From the cell containing the given text, extract its center point as [X, Y] coordinate. 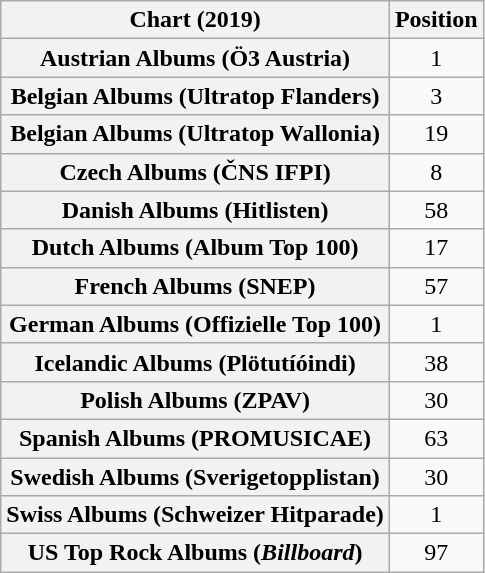
German Albums (Offizielle Top 100) [196, 324]
Austrian Albums (Ö3 Austria) [196, 58]
19 [436, 134]
17 [436, 248]
97 [436, 553]
8 [436, 172]
Swiss Albums (Schweizer Hitparade) [196, 515]
Czech Albums (ČNS IFPI) [196, 172]
Dutch Albums (Album Top 100) [196, 248]
Belgian Albums (Ultratop Wallonia) [196, 134]
Icelandic Albums (Plötutíóindi) [196, 362]
58 [436, 210]
Chart (2019) [196, 20]
French Albums (SNEP) [196, 286]
Swedish Albums (Sverigetopplistan) [196, 477]
3 [436, 96]
63 [436, 438]
Polish Albums (ZPAV) [196, 400]
Belgian Albums (Ultratop Flanders) [196, 96]
Position [436, 20]
38 [436, 362]
Danish Albums (Hitlisten) [196, 210]
Spanish Albums (PROMUSICAE) [196, 438]
US Top Rock Albums (Billboard) [196, 553]
57 [436, 286]
